Provide the (X, Y) coordinate of the cell's center where the given text is located.  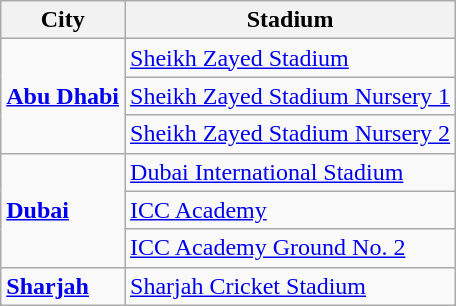
Sheikh Zayed Stadium (290, 58)
City (63, 20)
Dubai International Stadium (290, 172)
Sharjah (63, 286)
ICC Academy Ground No. 2 (290, 248)
Stadium (290, 20)
Sheikh Zayed Stadium Nursery 1 (290, 96)
ICC Academy (290, 210)
Sharjah Cricket Stadium (290, 286)
Abu Dhabi (63, 96)
Dubai (63, 210)
Sheikh Zayed Stadium Nursery 2 (290, 134)
